Capture the cell that displays the provided text and extract its (x, y) central coordinate. 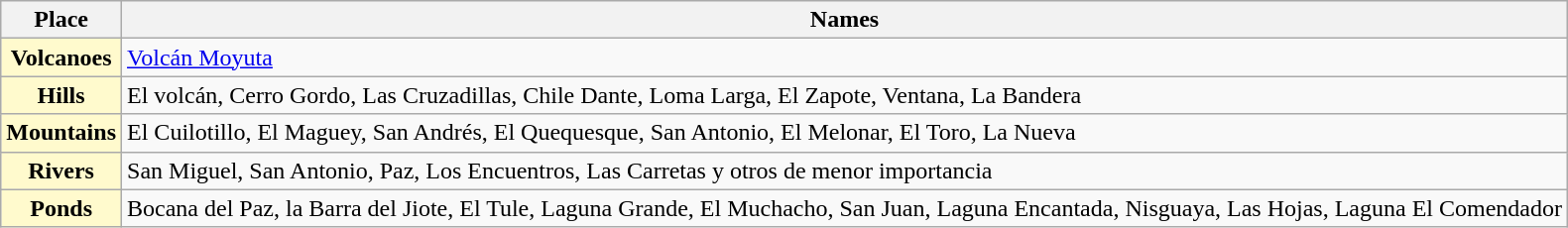
Rivers (61, 171)
Place (61, 20)
El Cuilotillo, El Maguey, San Andrés, El Quequesque, San Antonio, El Melonar, El Toro, La Nueva (845, 133)
Mountains (61, 133)
Volcán Moyuta (845, 57)
Names (845, 20)
El volcán, Cerro Gordo, Las Cruzadillas, Chile Dante, Loma Larga, El Zapote, Ventana, La Bandera (845, 95)
Ponds (61, 208)
Bocana del Paz, la Barra del Jiote, El Tule, Laguna Grande, El Muchacho, San Juan, Laguna Encantada, Nisguaya, Las Hojas, Laguna El Comendador (845, 208)
San Miguel, San Antonio, Paz, Los Encuentros, Las Carretas y otros de menor importancia (845, 171)
Volcanoes (61, 57)
Hills (61, 95)
